Capture the cell that displays the provided text and extract its [x, y] central coordinate. 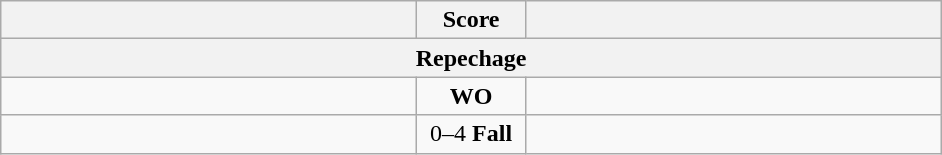
Repechage [472, 58]
Score [472, 20]
0–4 Fall [472, 134]
WO [472, 96]
